Return (x, y) of the center of cell containing provided text 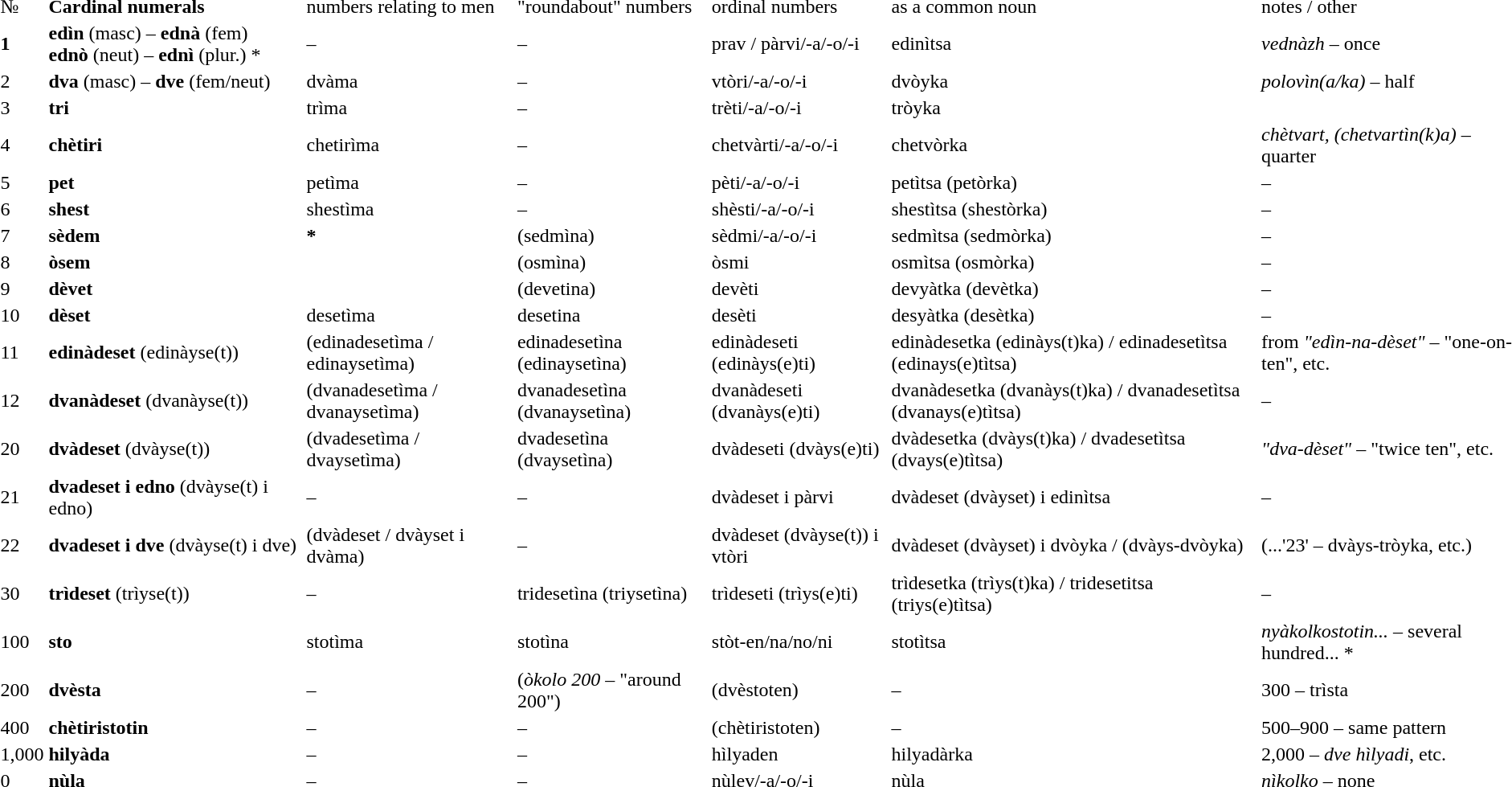
edinàdeset (edinàyse(t)) (175, 352)
osmìtsa (osmòrka) (1074, 262)
stotìna (612, 641)
chètiristotin (175, 728)
òsem (175, 262)
dvanadesetìna (dvanaysetìna) (612, 400)
edinàdesetka (edinàys(t)ka) / edinadesetìtsa (edinays(e)tìtsa) (1074, 352)
(devetina) (612, 289)
dvàdeseti (dvàys(e)ti) (799, 449)
sto (175, 641)
hilyàda (175, 754)
tròyka (1074, 108)
stotìma (410, 641)
dvàdeset (dvàyset) i dvòyka / (dvàys-dvòyka) (1074, 545)
dvanàdeseti (dvanàys(e)ti) (799, 400)
desetina (612, 315)
desyàtka (desètka) (1074, 315)
trìdeset (trìyse(t)) (175, 593)
stotìtsa (1074, 641)
dvanàdesetka (dvanàys(t)ka) / dvanadesetìtsa (dvanays(e)tìtsa) (1074, 400)
edinàdeseti (edinàys(e)ti) (799, 352)
(dvanadesetìma / dvanaysetìma) (410, 400)
sedmìtsa (sedmòrka) (1074, 236)
chetirìma (410, 145)
shestìtsa (shestòrka) (1074, 209)
dva (masc) – dve (fem/neut) (175, 81)
(dvadesetìma / dvaysetìma) (410, 449)
(dvàdeset / dvàyset i dvàma) (410, 545)
hilyadàrka (1074, 754)
(dvèstoten) (799, 690)
shestìma (410, 209)
prav / pàrvi/-a/-o/-i (799, 43)
shest (175, 209)
trèti/-a/-o/-i (799, 108)
dvèsta (175, 690)
devyàtka (devètka) (1074, 289)
(chètiristoten) (799, 728)
trìdeseti (trìys(e)ti) (799, 593)
dvàdeset (dvàyse(t)) (175, 449)
(òkolo 200 – "around 200") (612, 690)
* (410, 236)
pet (175, 182)
dvadeset i dve (dvàyse(t) i dve) (175, 545)
trìma (410, 108)
petìtsa (petòrka) (1074, 182)
devèti (799, 289)
chetvòrka (1074, 145)
sèdem (175, 236)
trìdesetka (trìys(t)ka) / tridesetitsa (triys(e)tìtsa) (1074, 593)
dvadeset i edno (dvàyse(t) i edno) (175, 497)
(edinadesetìma / edinaysetìma) (410, 352)
dvàdeset (dvàyse(t)) i vtòri (799, 545)
edinìtsa (1074, 43)
chetvàrti/-a/-o/-i (799, 145)
sèdmi/-a/-o/-i (799, 236)
edinadesetìna (edinaysetìna) (612, 352)
dvòyka (1074, 81)
tri (175, 108)
tridesetìna (triysetìna) (612, 593)
hìlyaden (799, 754)
dèvet (175, 289)
dvàdeset (dvàyset) i edinìtsa (1074, 497)
pèti/-a/-o/-i (799, 182)
dèset (175, 315)
edìn (masc) – ednà (fem)ednò (neut) – ednì (plur.) * (175, 43)
desetìma (410, 315)
desèti (799, 315)
dvàma (410, 81)
shèsti/-a/-o/-i (799, 209)
petìma (410, 182)
òsmi (799, 262)
dvàdesetka (dvàys(t)ka) / dvadesetìtsa (dvays(e)tìtsa) (1074, 449)
stòt-en/na/no/ni (799, 641)
vtòri/-a/-o/-i (799, 81)
dvanàdeset (dvanàyse(t)) (175, 400)
(sedmìna) (612, 236)
chètiri (175, 145)
dvadesetìna (dvaysetìna) (612, 449)
dvàdeset i pàrvi (799, 497)
(osmìna) (612, 262)
